Capture the cell that displays the provided text and extract its (X, Y) central coordinate. 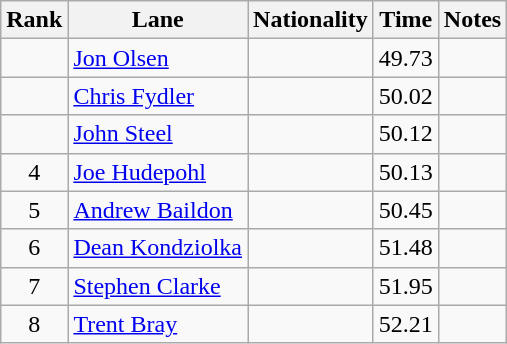
6 (34, 248)
Joe Hudepohl (158, 172)
Trent Bray (158, 324)
49.73 (406, 58)
4 (34, 172)
7 (34, 286)
John Steel (158, 134)
50.02 (406, 96)
Lane (158, 20)
5 (34, 210)
Notes (472, 20)
Andrew Baildon (158, 210)
51.48 (406, 248)
Nationality (311, 20)
50.13 (406, 172)
Dean Kondziolka (158, 248)
Stephen Clarke (158, 286)
Jon Olsen (158, 58)
Time (406, 20)
8 (34, 324)
Rank (34, 20)
52.21 (406, 324)
Chris Fydler (158, 96)
51.95 (406, 286)
50.12 (406, 134)
50.45 (406, 210)
